Locate the cell with the specified text and output its (X, Y) center coordinate. 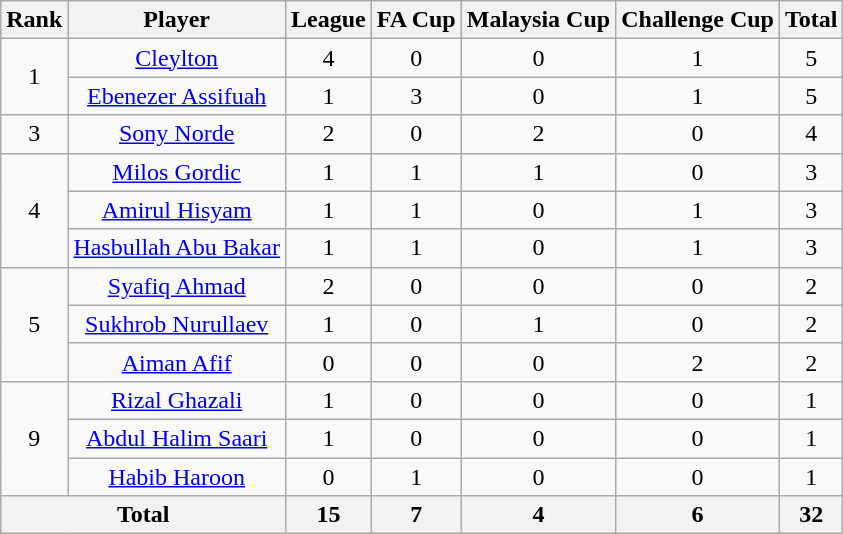
Amirul Hisyam (177, 210)
Challenge Cup (698, 20)
League (329, 20)
Sony Norde (177, 134)
Abdul Halim Saari (177, 438)
6 (698, 515)
32 (811, 515)
Rizal Ghazali (177, 400)
15 (329, 515)
Habib Haroon (177, 477)
Cleylton (177, 58)
Syafiq Ahmad (177, 286)
Milos Gordic (177, 172)
7 (416, 515)
9 (34, 438)
Player (177, 20)
Rank (34, 20)
FA Cup (416, 20)
Ebenezer Assifuah (177, 96)
Aiman Afif (177, 362)
Hasbullah Abu Bakar (177, 248)
Malaysia Cup (538, 20)
Sukhrob Nurullaev (177, 324)
